Detect which cell encompasses the target text, then output its [X, Y] center coordinate. 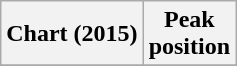
Chart (2015) [72, 34]
Peakposition [189, 34]
